From the cell containing the given text, extract its center point as (x, y) coordinate. 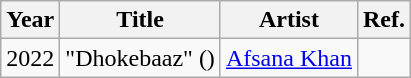
Artist (288, 20)
"Dhokebaaz" () (140, 58)
Ref. (384, 20)
Year (30, 20)
Afsana Khan (288, 58)
Title (140, 20)
2022 (30, 58)
